For the text-containing cell, return its midpoint in (X, Y) coordinate format. 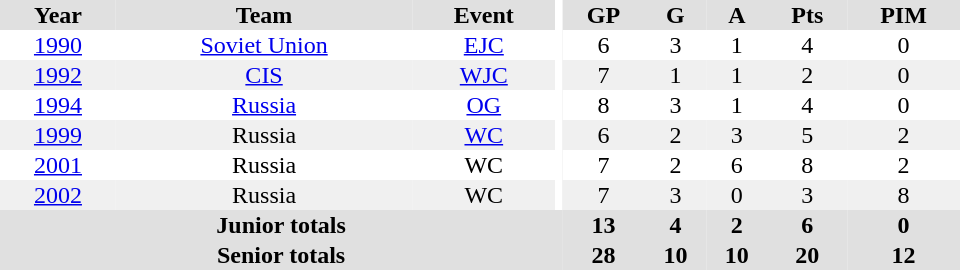
CIS (264, 75)
Year (58, 15)
Senior totals (281, 255)
Event (484, 15)
WJC (484, 75)
1992 (58, 75)
12 (904, 255)
Junior totals (281, 225)
1990 (58, 45)
EJC (484, 45)
OG (484, 105)
5 (807, 135)
2001 (58, 165)
28 (604, 255)
1994 (58, 105)
20 (807, 255)
PIM (904, 15)
Soviet Union (264, 45)
Pts (807, 15)
1999 (58, 135)
2002 (58, 195)
Team (264, 15)
G (676, 15)
A (736, 15)
GP (604, 15)
13 (604, 225)
